Search for the cell housing the specified text and yield its [X, Y] center coordinate. 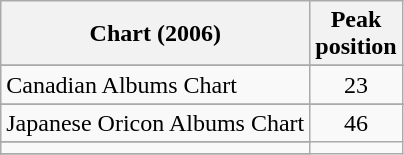
Japanese Oricon Albums Chart [156, 123]
Chart (2006) [156, 34]
46 [356, 123]
23 [356, 85]
Canadian Albums Chart [156, 85]
Peakposition [356, 34]
